Scan for the cell matching the given text and deliver its [X, Y] coordinate at center. 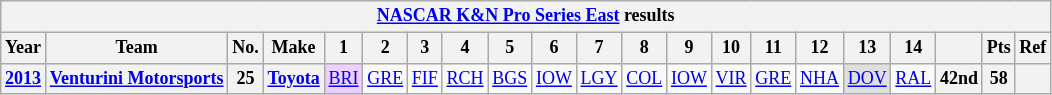
NHA [820, 78]
9 [690, 48]
11 [774, 48]
Year [24, 48]
7 [599, 48]
COL [644, 78]
NASCAR K&N Pro Series East results [526, 16]
10 [731, 48]
3 [426, 48]
No. [246, 48]
42nd [960, 78]
BRI [344, 78]
8 [644, 48]
6 [554, 48]
BGS [510, 78]
2013 [24, 78]
Toyota [294, 78]
Pts [998, 48]
14 [914, 48]
VIR [731, 78]
FIF [426, 78]
58 [998, 78]
1 [344, 48]
Ref [1033, 48]
LGY [599, 78]
RCH [465, 78]
Venturini Motorsports [136, 78]
12 [820, 48]
25 [246, 78]
4 [465, 48]
Make [294, 48]
5 [510, 48]
DOV [867, 78]
Team [136, 48]
13 [867, 48]
2 [386, 48]
RAL [914, 78]
